Extract the [X, Y] coordinate from the center of the cell holding the provided text.  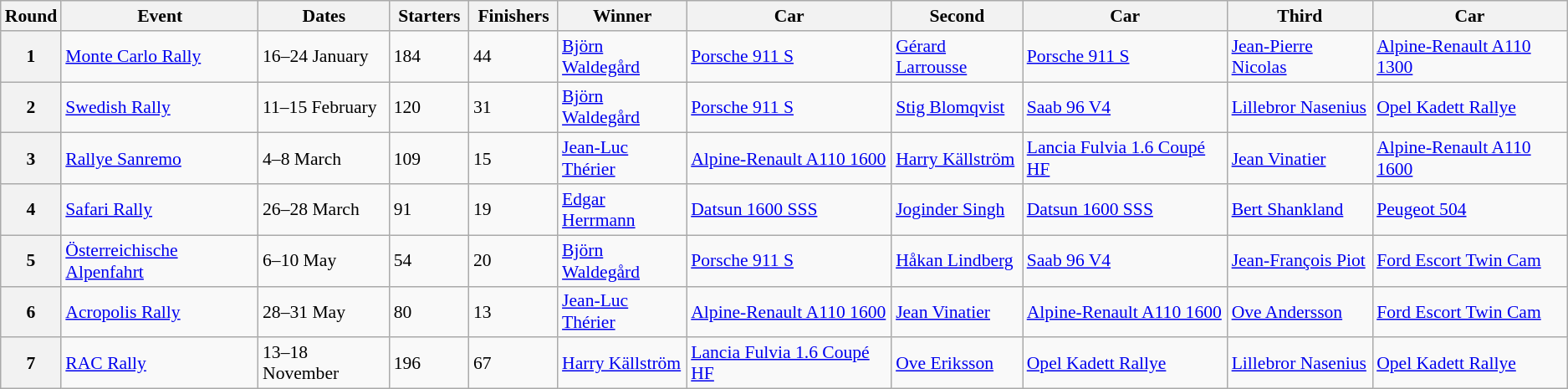
Österreichische Alpenfahrt [160, 261]
16–24 January [324, 57]
Round [32, 16]
4 [32, 209]
Swedish Rally [160, 107]
20 [513, 261]
Finishers [513, 16]
Safari Rally [160, 209]
7 [32, 363]
Edgar Herrmann [622, 209]
1 [32, 57]
Stig Blomqvist [957, 107]
Peugeot 504 [1470, 209]
67 [513, 363]
91 [430, 209]
Jean-François Piot [1300, 261]
184 [430, 57]
Gérard Larrousse [957, 57]
Bert Shankland [1300, 209]
4–8 March [324, 159]
Alpine-Renault A110 1300 [1470, 57]
19 [513, 209]
44 [513, 57]
Rallye Sanremo [160, 159]
Event [160, 16]
3 [32, 159]
2 [32, 107]
Jean-Pierre Nicolas [1300, 57]
26–28 March [324, 209]
13 [513, 311]
Ove Eriksson [957, 363]
Second [957, 16]
Acropolis Rally [160, 311]
Dates [324, 16]
28–31 May [324, 311]
196 [430, 363]
15 [513, 159]
Starters [430, 16]
80 [430, 311]
6–10 May [324, 261]
31 [513, 107]
54 [430, 261]
Ove Andersson [1300, 311]
Monte Carlo Rally [160, 57]
13–18 November [324, 363]
120 [430, 107]
11–15 February [324, 107]
Håkan Lindberg [957, 261]
5 [32, 261]
Third [1300, 16]
6 [32, 311]
Winner [622, 16]
RAC Rally [160, 363]
Joginder Singh [957, 209]
109 [430, 159]
